Provide the [X, Y] coordinate of the cell's center where the given text is located.  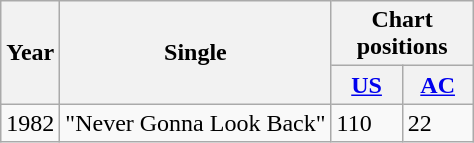
US [366, 85]
22 [438, 123]
Year [30, 52]
Chart positions [402, 34]
110 [366, 123]
1982 [30, 123]
Single [196, 52]
AC [438, 85]
"Never Gonna Look Back" [196, 123]
